Output the (x, y) coordinate of the center of the cell containing the given text.  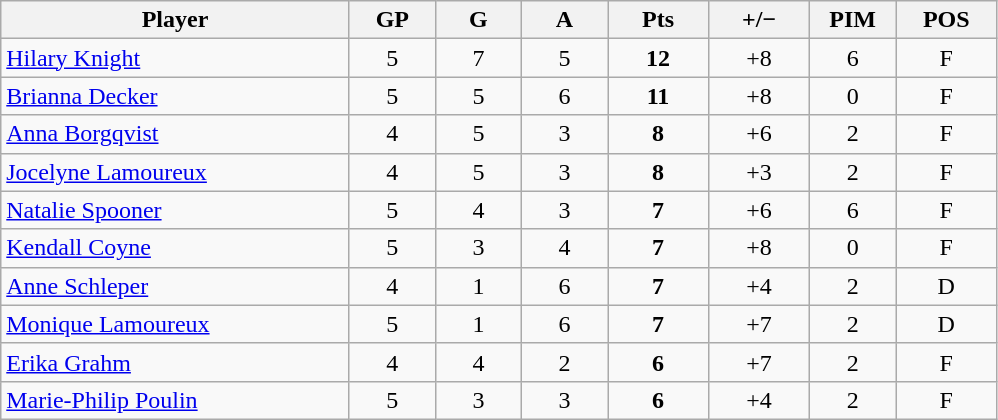
Marie-Philip Poulin (176, 400)
11 (658, 96)
12 (658, 58)
Pts (658, 20)
GP (392, 20)
Kendall Coyne (176, 248)
Natalie Spooner (176, 210)
Anne Schleper (176, 286)
Anna Borgqvist (176, 134)
Player (176, 20)
+/− (760, 20)
Erika Grahm (176, 362)
POS (946, 20)
Brianna Decker (176, 96)
G (478, 20)
+3 (760, 172)
A (564, 20)
Monique Lamoureux (176, 324)
Jocelyne Lamoureux (176, 172)
PIM (853, 20)
Hilary Knight (176, 58)
